Determine the [x, y] coordinate at the center of the cell enclosing the given text.  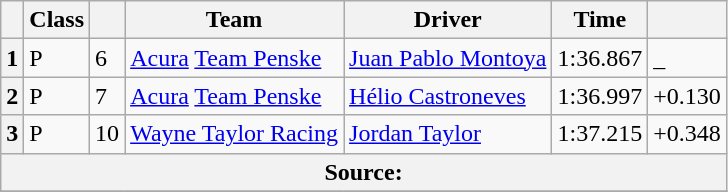
6 [108, 58]
Source: [364, 172]
Driver [448, 20]
10 [108, 134]
1:37.215 [600, 134]
_ [688, 58]
Wayne Taylor Racing [234, 134]
Team [234, 20]
2 [12, 96]
Jordan Taylor [448, 134]
3 [12, 134]
+0.348 [688, 134]
Hélio Castroneves [448, 96]
7 [108, 96]
Time [600, 20]
Juan Pablo Montoya [448, 58]
Class [57, 20]
+0.130 [688, 96]
1:36.867 [600, 58]
1 [12, 58]
1:36.997 [600, 96]
